Provide the (x, y) coordinate of the cell's center where the given text is located.  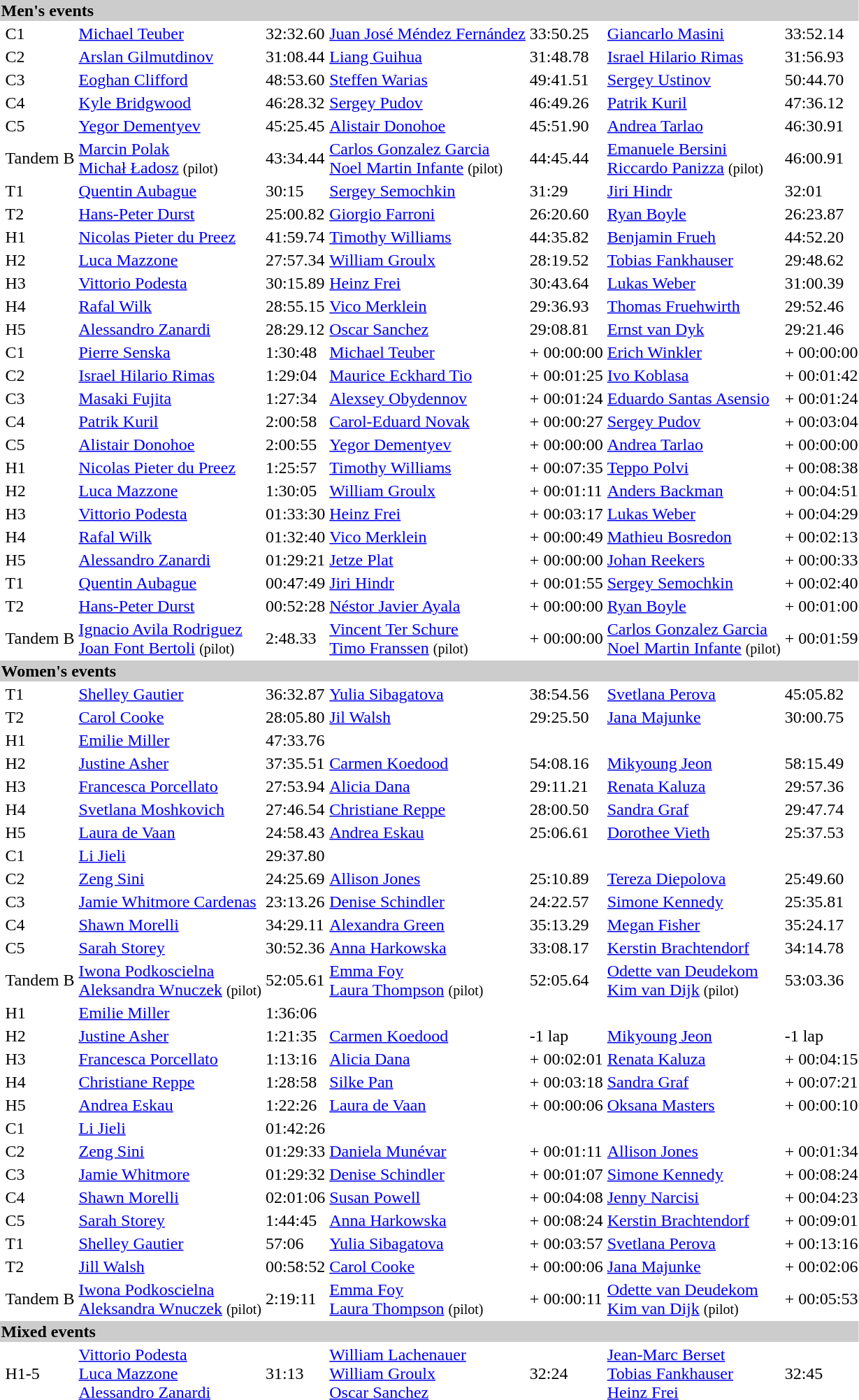
Néstor Javier Ayala (428, 606)
27:53.94 (295, 786)
52:05.64 (566, 980)
+ 00:05:53 (821, 1299)
Kyle Bridgwood (170, 103)
Sergey Ustinov (693, 80)
53:03.36 (821, 980)
Johan Reekers (693, 560)
31:00.39 (821, 283)
49:41.51 (566, 80)
41:59.74 (295, 237)
1:44:45 (295, 1220)
Pierre Senska (170, 352)
+ 00:03:57 (566, 1243)
34:14.78 (821, 948)
+ 00:04:15 (821, 1059)
01:29:32 (295, 1174)
01:29:33 (295, 1151)
25:35.81 (821, 902)
Tobias Fankhauser (693, 260)
24:58.43 (295, 832)
2:19:11 (295, 1299)
33:52.14 (821, 34)
+ 00:01:42 (821, 375)
Oscar Sanchez (428, 329)
29:11.21 (566, 786)
+ 00:03:17 (566, 514)
30:15 (295, 191)
+ 00:04:29 (821, 514)
28:05.80 (295, 717)
Ivo Koblasa (693, 375)
31:56.93 (821, 57)
00:58:52 (295, 1267)
44:45.44 (566, 158)
+ 00:01:07 (566, 1174)
Women's events (429, 671)
+ 00:00:10 (821, 1105)
1:36:06 (295, 1013)
+ 00:09:01 (821, 1220)
29:08.81 (566, 329)
36:32.87 (295, 694)
54:08.16 (566, 763)
Steffen Warias (428, 80)
Juan José Méndez Fernández (428, 34)
34:29.11 (295, 925)
+ 00:02:06 (821, 1267)
Jamie Whitmore (170, 1174)
Emanuele BersiniRiccardo Panizza (pilot) (693, 158)
29:21.46 (821, 329)
30:00.75 (821, 717)
Vincent Ter SchureTimo Franssen (pilot) (428, 639)
Eoghan Clifford (170, 80)
Ignacio Avila RodriguezJoan Font Bertoli (pilot) (170, 639)
26:23.87 (821, 214)
+ 00:00:33 (821, 560)
Oksana Masters (693, 1105)
Mathieu Bosredon (693, 537)
+ 00:08:38 (821, 468)
27:46.54 (295, 809)
48:53.60 (295, 80)
01:32:40 (295, 537)
24:22.57 (566, 902)
38:54.56 (566, 694)
+ 00:07:35 (566, 468)
33:50.25 (566, 34)
Anders Backman (693, 491)
27:57.34 (295, 260)
29:47.74 (821, 809)
1:27:34 (295, 398)
31:48.78 (566, 57)
Jetze Plat (428, 560)
+ 00:03:18 (566, 1082)
29:48.62 (821, 260)
2:00:58 (295, 421)
+ 00:03:04 (821, 421)
+ 00:00:11 (566, 1299)
Svetlana Moshkovich (170, 809)
01:33:30 (295, 514)
+ 00:02:40 (821, 583)
Alexsey Obydennov (428, 398)
2:00:55 (295, 445)
Ernst van Dyk (693, 329)
43:34.44 (295, 158)
1:13:16 (295, 1059)
+ 00:07:21 (821, 1082)
45:05.82 (821, 694)
29:36.93 (566, 306)
1:30:48 (295, 352)
+ 00:01:00 (821, 606)
44:52.20 (821, 237)
Men's events (429, 10)
Silke Pan (428, 1082)
+ 00:01:25 (566, 375)
45:51.90 (566, 126)
25:37.53 (821, 832)
00:52:28 (295, 606)
35:13.29 (566, 925)
1:22:26 (295, 1105)
+ 00:04:08 (566, 1197)
30:43.64 (566, 283)
46:30.91 (821, 126)
29:57.36 (821, 786)
Maurice Eckhard Tio (428, 375)
Masaki Fujita (170, 398)
37:35.51 (295, 763)
58:15.49 (821, 763)
1:21:35 (295, 1036)
Megan Fisher (693, 925)
32:01 (821, 191)
28:19.52 (566, 260)
2:48.33 (295, 639)
47:33.76 (295, 740)
31:08.44 (295, 57)
Eduardo Santas Asensio (693, 398)
30:15.89 (295, 283)
26:20.60 (566, 214)
Benjamin Frueh (693, 237)
52:05.61 (295, 980)
+ 00:00:27 (566, 421)
29:37.80 (295, 856)
1:30:05 (295, 491)
31:29 (566, 191)
35:24.17 (821, 925)
Tereza Diepolova (693, 879)
45:25.45 (295, 126)
25:00.82 (295, 214)
33:08.17 (566, 948)
28:55.15 (295, 306)
44:35.82 (566, 237)
23:13.26 (295, 902)
Susan Powell (428, 1197)
01:29:21 (295, 560)
Jenny Narcisi (693, 1197)
1:29:04 (295, 375)
Carol-Eduard Novak (428, 421)
Teppo Polvi (693, 468)
57:06 (295, 1243)
28:00.50 (566, 809)
30:52.36 (295, 948)
25:06.61 (566, 832)
25:49.60 (821, 879)
+ 00:01:59 (821, 639)
+ 00:02:13 (821, 537)
Daniela Munévar (428, 1151)
Erich Winkler (693, 352)
32:32.60 (295, 34)
Jill Walsh (170, 1267)
50:44.70 (821, 80)
28:29.12 (295, 329)
Thomas Fruehwirth (693, 306)
46:28.32 (295, 103)
Jamie Whitmore Cardenas (170, 902)
47:36.12 (821, 103)
29:52.46 (821, 306)
Arslan Gilmutdinov (170, 57)
00:47:49 (295, 583)
Dorothee Vieth (693, 832)
+ 00:04:23 (821, 1197)
+ 00:01:34 (821, 1151)
25:10.89 (566, 879)
46:00.91 (821, 158)
Marcin PolakMichał Ładosz (pilot) (170, 158)
+ 00:04:51 (821, 491)
+ 00:13:16 (821, 1243)
01:42:26 (295, 1128)
+ 00:01:55 (566, 583)
24:25.69 (295, 879)
Liang Guihua (428, 57)
Jil Walsh (428, 717)
Alexandra Green (428, 925)
+ 00:02:01 (566, 1059)
1:25:57 (295, 468)
02:01:06 (295, 1197)
29:25.50 (566, 717)
Mixed events (429, 1332)
+ 00:00:49 (566, 537)
Giorgio Farroni (428, 214)
Giancarlo Masini (693, 34)
1:28:58 (295, 1082)
46:49.26 (566, 103)
